Identify which cell holds the provided text, then report its [x, y] central coordinate. 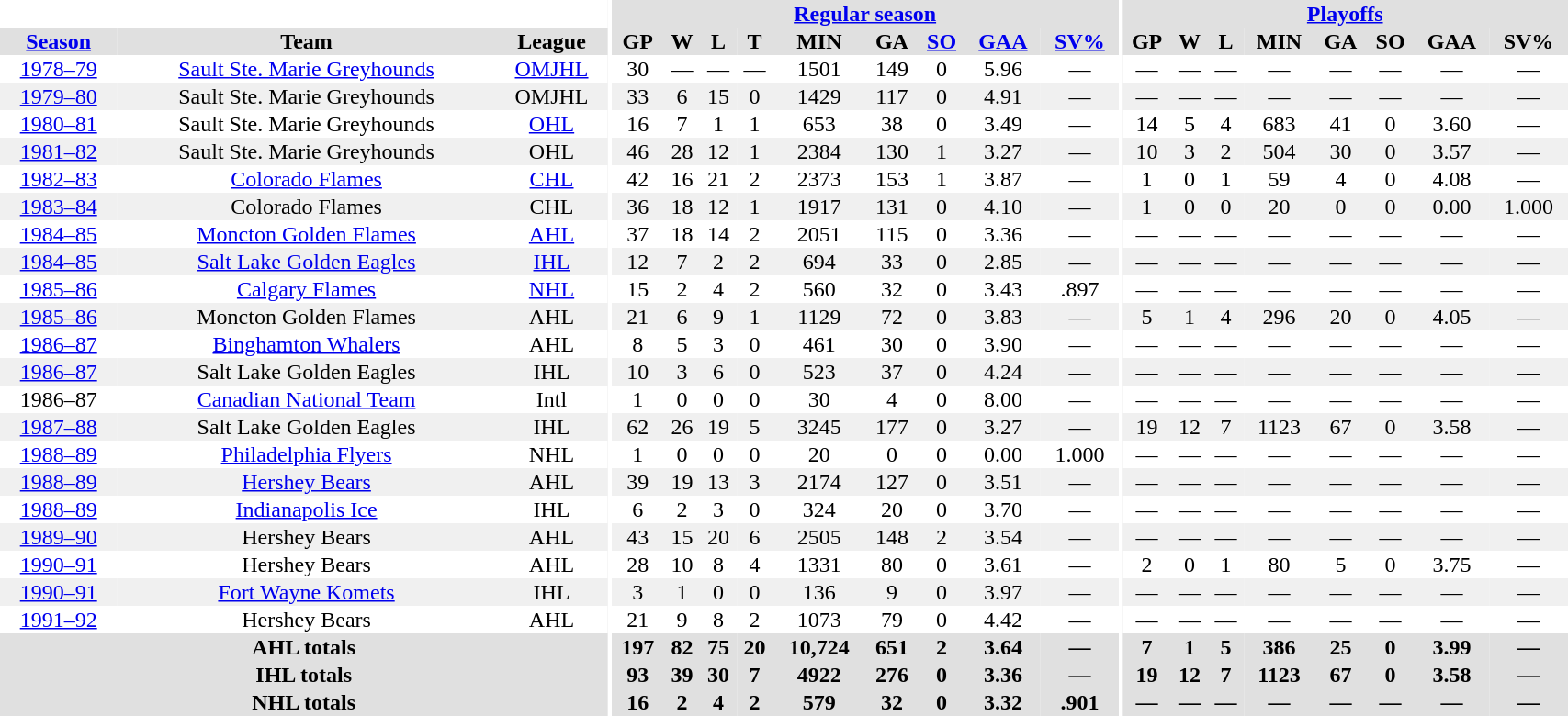
Philadelphia Flyers [306, 454]
T [755, 41]
3.60 [1451, 124]
1979–80 [59, 96]
43 [637, 537]
82 [682, 647]
1429 [819, 96]
36 [637, 207]
130 [891, 151]
560 [819, 289]
3.70 [1003, 509]
4.08 [1451, 179]
.897 [1079, 289]
127 [891, 482]
1983–84 [59, 207]
1982–83 [59, 179]
3.83 [1003, 317]
148 [891, 537]
3245 [819, 427]
504 [1279, 151]
3.54 [1003, 537]
38 [891, 124]
62 [637, 427]
3.57 [1451, 151]
IHL totals [303, 675]
Team [306, 41]
3.64 [1003, 647]
3.61 [1003, 565]
2174 [819, 482]
1917 [819, 207]
324 [819, 509]
59 [1279, 179]
117 [891, 96]
3.75 [1451, 565]
115 [891, 234]
197 [637, 647]
386 [1279, 647]
1129 [819, 317]
1981–82 [59, 151]
653 [819, 124]
683 [1279, 124]
4.42 [1003, 620]
79 [891, 620]
153 [891, 179]
461 [819, 344]
2051 [819, 234]
3.43 [1003, 289]
579 [819, 702]
Calgary Flames [306, 289]
177 [891, 427]
10,724 [819, 647]
.901 [1079, 702]
8.00 [1003, 399]
Regular season [865, 14]
3.32 [1003, 702]
296 [1279, 317]
13 [718, 482]
1073 [819, 620]
3.97 [1003, 592]
Fort Wayne Komets [306, 592]
Canadian National Team [306, 399]
Season [59, 41]
2384 [819, 151]
2.85 [1003, 262]
3.87 [1003, 179]
1331 [819, 565]
694 [819, 262]
3.99 [1451, 647]
1991–92 [59, 620]
72 [891, 317]
League [552, 41]
2373 [819, 179]
4.91 [1003, 96]
4.10 [1003, 207]
1501 [819, 69]
93 [637, 675]
NHL totals [303, 702]
4.24 [1003, 372]
3.90 [1003, 344]
42 [637, 179]
46 [637, 151]
1987–88 [59, 427]
2505 [819, 537]
3.49 [1003, 124]
1980–81 [59, 124]
Playoffs [1345, 14]
Binghamton Whalers [306, 344]
149 [891, 69]
75 [718, 647]
1989–90 [59, 537]
26 [682, 427]
AHL totals [303, 647]
276 [891, 675]
523 [819, 372]
131 [891, 207]
651 [891, 647]
41 [1341, 124]
4.05 [1451, 317]
25 [1341, 647]
Intl [552, 399]
4922 [819, 675]
Indianapolis Ice [306, 509]
3.51 [1003, 482]
5.96 [1003, 69]
1978–79 [59, 69]
136 [819, 592]
